Return the (x, y) coordinate for the center point of the cell that contains the specified text.  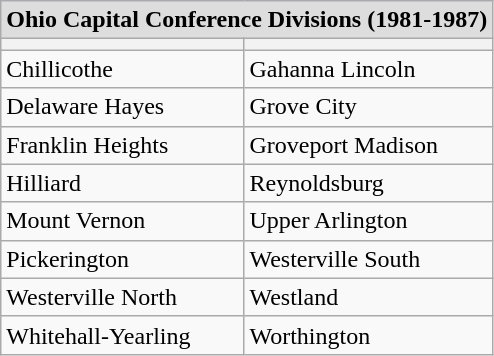
Chillicothe (122, 69)
Hilliard (122, 183)
Pickerington (122, 259)
Ohio Capital Conference Divisions (1981-1987) (247, 20)
Upper Arlington (368, 221)
Whitehall-Yearling (122, 335)
Westerville North (122, 297)
Gahanna Lincoln (368, 69)
Grove City (368, 107)
Mount Vernon (122, 221)
Reynoldsburg (368, 183)
Westerville South (368, 259)
Delaware Hayes (122, 107)
Worthington (368, 335)
Groveport Madison (368, 145)
Franklin Heights (122, 145)
Westland (368, 297)
